Identify which cell holds the provided text, then report its (X, Y) central coordinate. 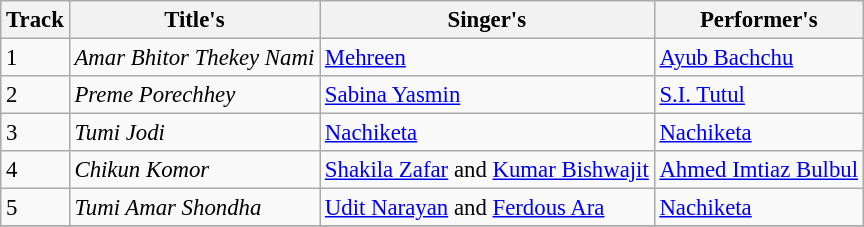
Track (35, 20)
Mehreen (488, 58)
Ayub Bachchu (758, 58)
5 (35, 208)
Performer's (758, 20)
Title's (194, 20)
4 (35, 170)
Singer's (488, 20)
Preme Porechhey (194, 95)
Sabina Yasmin (488, 95)
Amar Bhitor Thekey Nami (194, 58)
S.I. Tutul (758, 95)
Tumi Jodi (194, 133)
Udit Narayan and Ferdous Ara (488, 208)
Tumi Amar Shondha (194, 208)
3 (35, 133)
Chikun Komor (194, 170)
Ahmed Imtiaz Bulbul (758, 170)
Shakila Zafar and Kumar Bishwajit (488, 170)
2 (35, 95)
1 (35, 58)
